Locate the cell with the specified text and output its [X, Y] center coordinate. 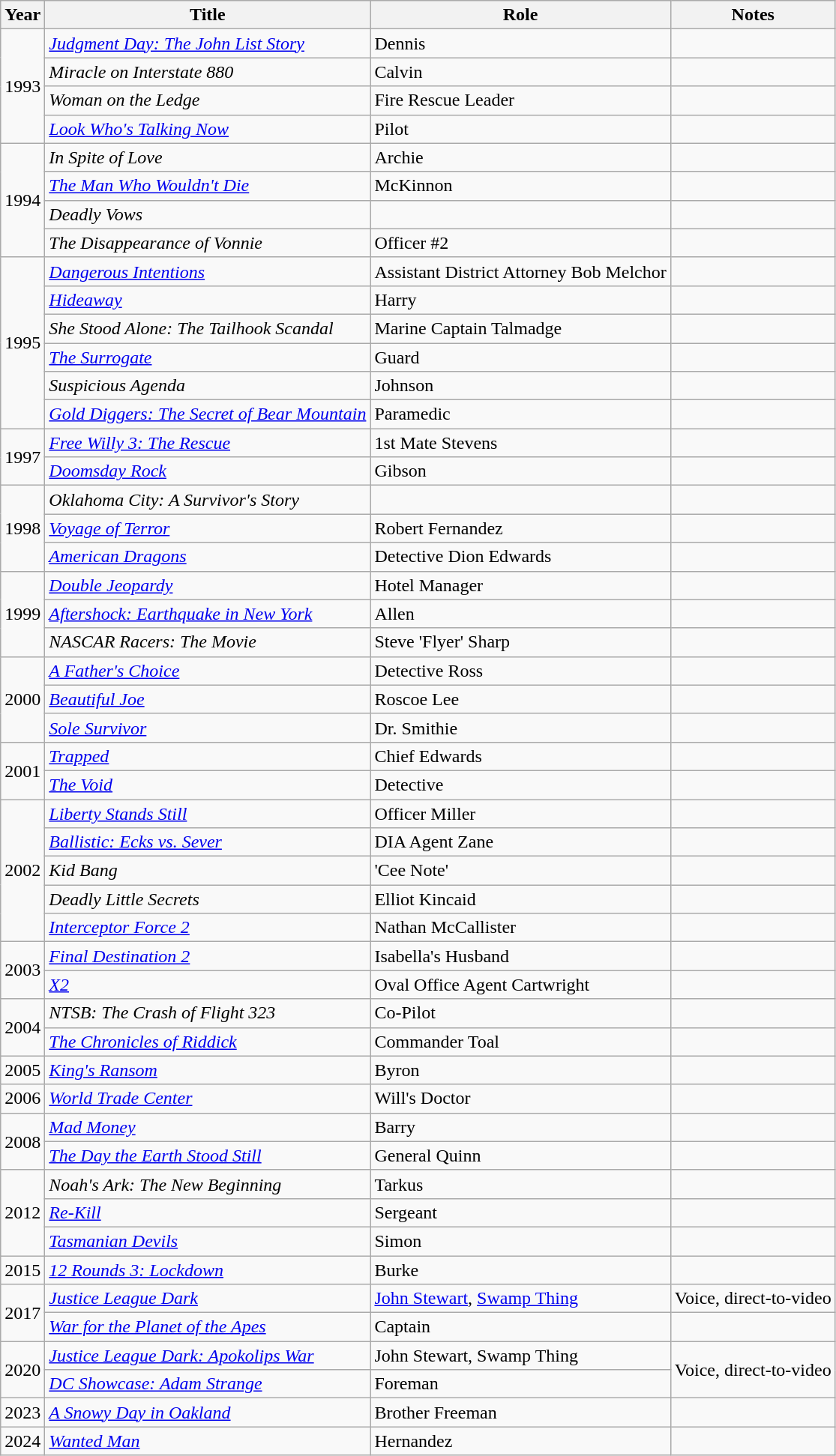
Captain [520, 1327]
Nathan McCallister [520, 928]
Harry [520, 300]
Isabella's Husband [520, 956]
Hernandez [520, 1441]
Tasmanian Devils [208, 1241]
The Chronicles of Riddick [208, 1042]
X2 [208, 985]
Elliot Kincaid [520, 899]
Gold Diggers: The Secret of Bear Mountain [208, 414]
A Father's Choice [208, 671]
1st Mate Stevens [520, 443]
She Stood Alone: The Tailhook Scandal [208, 328]
McKinnon [520, 186]
2004 [22, 1027]
2012 [22, 1212]
The Void [208, 785]
1999 [22, 614]
General Quinn [520, 1156]
'Cee Note' [520, 871]
12 Rounds 3: Lockdown [208, 1270]
Chief Edwards [520, 756]
Burke [520, 1270]
Archie [520, 157]
Simon [520, 1241]
1994 [22, 200]
1995 [22, 342]
2023 [22, 1413]
Pilot [520, 129]
Marine Captain Talmadge [520, 328]
Woman on the Ledge [208, 100]
Beautiful Joe [208, 699]
Voyage of Terror [208, 528]
Dr. Smithie [520, 728]
Role [520, 15]
Liberty Stands Still [208, 813]
2000 [22, 699]
Suspicious Agenda [208, 386]
Hotel Manager [520, 585]
Interceptor Force 2 [208, 928]
Officer #2 [520, 243]
Brother Freeman [520, 1413]
2017 [22, 1313]
Byron [520, 1070]
Oval Office Agent Cartwright [520, 985]
Robert Fernandez [520, 528]
Trapped [208, 756]
Noah's Ark: The New Beginning [208, 1184]
American Dragons [208, 557]
Justice League Dark [208, 1299]
The Man Who Wouldn't Die [208, 186]
Justice League Dark: Apokolips War [208, 1356]
Deadly Little Secrets [208, 899]
Miracle on Interstate 880 [208, 72]
NASCAR Racers: The Movie [208, 642]
King's Ransom [208, 1070]
Detective [520, 785]
Look Who's Talking Now [208, 129]
Judgment Day: The John List Story [208, 43]
The Surrogate [208, 357]
Notes [753, 15]
1993 [22, 86]
Roscoe Lee [520, 699]
2002 [22, 870]
Final Destination 2 [208, 956]
2003 [22, 970]
Detective Ross [520, 671]
Tarkus [520, 1184]
Detective Dion Edwards [520, 557]
Hideaway [208, 300]
Dennis [520, 43]
Officer Miller [520, 813]
2008 [22, 1141]
Year [22, 15]
NTSB: The Crash of Flight 323 [208, 1013]
Fire Rescue Leader [520, 100]
Double Jeopardy [208, 585]
Guard [520, 357]
Deadly Vows [208, 214]
Re-Kill [208, 1212]
Kid Bang [208, 871]
Oklahoma City: A Survivor's Story [208, 500]
DIA Agent Zane [520, 842]
War for the Planet of the Apes [208, 1327]
Ballistic: Ecks vs. Sever [208, 842]
Paramedic [520, 414]
A Snowy Day in Oakland [208, 1413]
Will's Doctor [520, 1099]
2005 [22, 1070]
Allen [520, 614]
Wanted Man [208, 1441]
The Day the Earth Stood Still [208, 1156]
1997 [22, 457]
Gibson [520, 471]
The Disappearance of Vonnie [208, 243]
Sole Survivor [208, 728]
DC Showcase: Adam Strange [208, 1384]
1998 [22, 528]
Barry [520, 1127]
2006 [22, 1099]
Steve 'Flyer' Sharp [520, 642]
Dangerous Intentions [208, 271]
Calvin [520, 72]
Sergeant [520, 1212]
Aftershock: Earthquake in New York [208, 614]
Doomsday Rock [208, 471]
Co-Pilot [520, 1013]
2015 [22, 1270]
2001 [22, 770]
In Spite of Love [208, 157]
Title [208, 15]
Johnson [520, 386]
Foreman [520, 1384]
Commander Toal [520, 1042]
Free Willy 3: The Rescue [208, 443]
World Trade Center [208, 1099]
2020 [22, 1370]
Mad Money [208, 1127]
2024 [22, 1441]
Assistant District Attorney Bob Melchor [520, 271]
